Return [X, Y] of the center of cell containing provided text 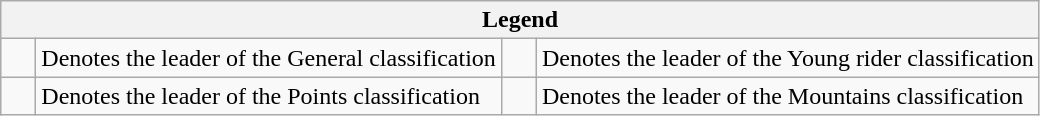
Denotes the leader of the Points classification [269, 96]
Denotes the leader of the General classification [269, 58]
Denotes the leader of the Mountains classification [788, 96]
Denotes the leader of the Young rider classification [788, 58]
Legend [520, 20]
